From the cell containing the given text, extract its center point as (X, Y) coordinate. 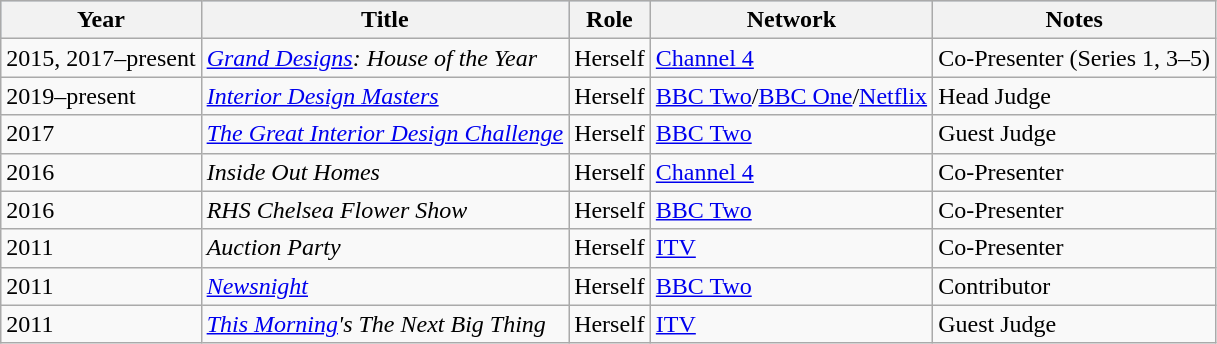
Year (101, 20)
RHS Chelsea Flower Show (384, 210)
Interior Design Masters (384, 96)
Network (791, 20)
This Morning's The Next Big Thing (384, 324)
Notes (1074, 20)
Contributor (1074, 286)
Title (384, 20)
Auction Party (384, 248)
Inside Out Homes (384, 172)
2015, 2017–present (101, 58)
2017 (101, 134)
Head Judge (1074, 96)
Co-Presenter (Series 1, 3–5) (1074, 58)
Grand Designs: House of the Year (384, 58)
2019–present (101, 96)
Newsnight (384, 286)
Role (610, 20)
The Great Interior Design Challenge (384, 134)
BBC Two/BBC One/Netflix (791, 96)
